Identify which cell holds the provided text, then report its [x, y] central coordinate. 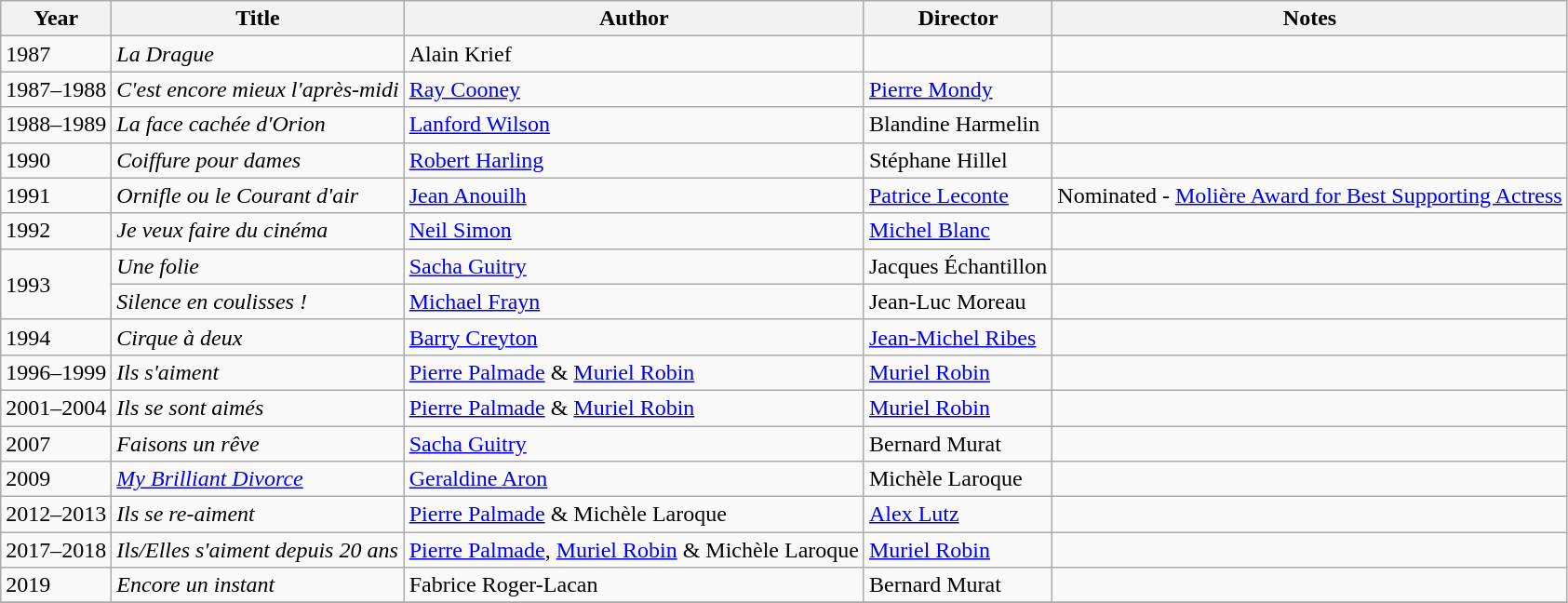
Barry Creyton [634, 337]
Coiffure pour dames [258, 160]
Patrice Leconte [958, 195]
Pierre Palmade & Michèle Laroque [634, 515]
Michel Blanc [958, 231]
1992 [56, 231]
Alain Krief [634, 54]
Ils s'aiment [258, 372]
Faisons un rêve [258, 444]
Ray Cooney [634, 89]
Geraldine Aron [634, 479]
Ornifle ou le Courant d'air [258, 195]
2009 [56, 479]
Notes [1310, 19]
Michael Frayn [634, 301]
Jean Anouilh [634, 195]
Alex Lutz [958, 515]
Une folie [258, 266]
Blandine Harmelin [958, 125]
1994 [56, 337]
My Brilliant Divorce [258, 479]
Nominated - Molière Award for Best Supporting Actress [1310, 195]
1996–1999 [56, 372]
Jean-Luc Moreau [958, 301]
Ils/Elles s'aiment depuis 20 ans [258, 550]
2012–2013 [56, 515]
Stéphane Hillel [958, 160]
Neil Simon [634, 231]
1990 [56, 160]
1987–1988 [56, 89]
Year [56, 19]
Encore un instant [258, 585]
Lanford Wilson [634, 125]
C'est encore mieux l'après-midi [258, 89]
Ils se re-aiment [258, 515]
Jean-Michel Ribes [958, 337]
1991 [56, 195]
2001–2004 [56, 408]
Robert Harling [634, 160]
2007 [56, 444]
Author [634, 19]
2019 [56, 585]
La face cachée d'Orion [258, 125]
Silence en coulisses ! [258, 301]
Michèle Laroque [958, 479]
Ils se sont aimés [258, 408]
Director [958, 19]
Pierre Mondy [958, 89]
2017–2018 [56, 550]
Je veux faire du cinéma [258, 231]
Pierre Palmade, Muriel Robin & Michèle Laroque [634, 550]
La Drague [258, 54]
1988–1989 [56, 125]
1993 [56, 284]
Title [258, 19]
Jacques Échantillon [958, 266]
1987 [56, 54]
Fabrice Roger-Lacan [634, 585]
Cirque à deux [258, 337]
